Output the [X, Y] coordinate of the center of the cell containing the given text.  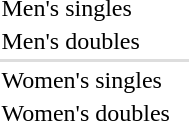
Women's singles [86, 80]
Men's doubles [86, 41]
